Locate the cell with the specified text and output its [X, Y] center coordinate. 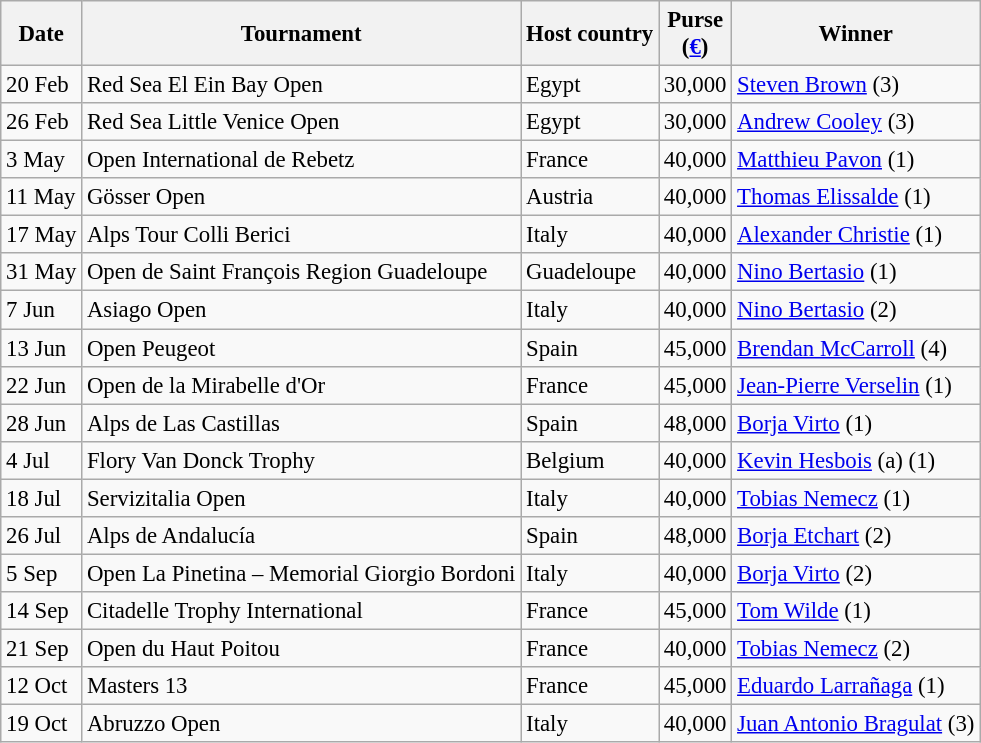
Tobias Nemecz (2) [856, 648]
Austria [590, 197]
Kevin Hesbois (a) (1) [856, 460]
Borja Etchart (2) [856, 536]
Steven Brown (3) [856, 85]
Alps de Andalucía [302, 536]
21 Sep [42, 648]
Asiago Open [302, 310]
Guadeloupe [590, 273]
Alps de Las Castillas [302, 423]
Open de la Mirabelle d'Or [302, 385]
Nino Bertasio (2) [856, 310]
Date [42, 34]
3 May [42, 160]
4 Jul [42, 460]
Open La Pinetina – Memorial Giorgio Bordoni [302, 573]
31 May [42, 273]
Juan Antonio Bragulat (3) [856, 724]
26 Jul [42, 536]
Tom Wilde (1) [856, 611]
Citadelle Trophy International [302, 611]
Abruzzo Open [302, 724]
Masters 13 [302, 686]
Host country [590, 34]
20 Feb [42, 85]
13 Jun [42, 348]
Andrew Cooley (3) [856, 122]
17 May [42, 235]
Flory Van Donck Trophy [302, 460]
Nino Bertasio (1) [856, 273]
26 Feb [42, 122]
Red Sea Little Venice Open [302, 122]
28 Jun [42, 423]
7 Jun [42, 310]
Gösser Open [302, 197]
14 Sep [42, 611]
Borja Virto (1) [856, 423]
Thomas Elissalde (1) [856, 197]
Tobias Nemecz (1) [856, 498]
Open International de Rebetz [302, 160]
Open de Saint François Region Guadeloupe [302, 273]
Red Sea El Ein Bay Open [302, 85]
Brendan McCarroll (4) [856, 348]
Servizitalia Open [302, 498]
Belgium [590, 460]
12 Oct [42, 686]
Jean-Pierre Verselin (1) [856, 385]
Alexander Christie (1) [856, 235]
Open Peugeot [302, 348]
Alps Tour Colli Berici [302, 235]
18 Jul [42, 498]
Eduardo Larrañaga (1) [856, 686]
Winner [856, 34]
11 May [42, 197]
Purse(€) [696, 34]
22 Jun [42, 385]
Borja Virto (2) [856, 573]
Matthieu Pavon (1) [856, 160]
Tournament [302, 34]
5 Sep [42, 573]
Open du Haut Poitou [302, 648]
19 Oct [42, 724]
